Find where the given text appears and provide that cell's center as (X, Y) coordinate. 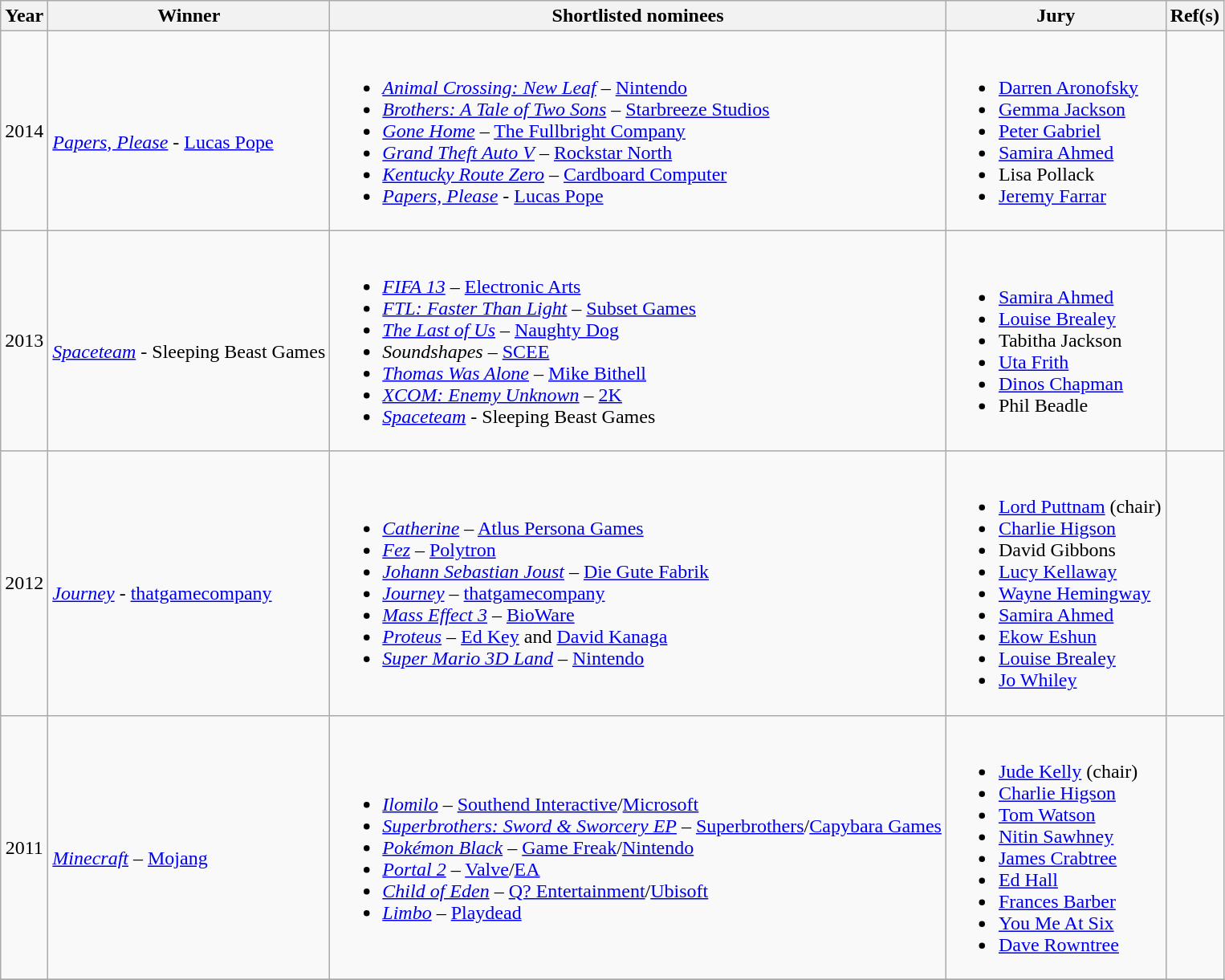
Jude Kelly (chair)Charlie HigsonTom WatsonNitin SawhneyJames CrabtreeEd HallFrances BarberYou Me At SixDave Rowntree (1056, 848)
Samira AhmedLouise BrealeyTabitha JacksonUta FrithDinos ChapmanPhil Beadle (1056, 340)
2011 (24, 848)
2013 (24, 340)
Minecraft – Mojang (189, 848)
Jury (1056, 16)
Lord Puttnam (chair)Charlie HigsonDavid GibbonsLucy KellawayWayne HemingwaySamira AhmedEkow EshunLouise BrealeyJo Whiley (1056, 583)
Shortlisted nominees (638, 16)
Journey - thatgamecompany (189, 583)
2012 (24, 583)
Spaceteam - Sleeping Beast Games (189, 340)
Year (24, 16)
Papers, Please - Lucas Pope (189, 131)
2014 (24, 131)
Ref(s) (1194, 16)
Winner (189, 16)
Darren AronofskyGemma JacksonPeter GabrielSamira AhmedLisa PollackJeremy Farrar (1056, 131)
